Detect which cell encompasses the target text, then output its (x, y) center coordinate. 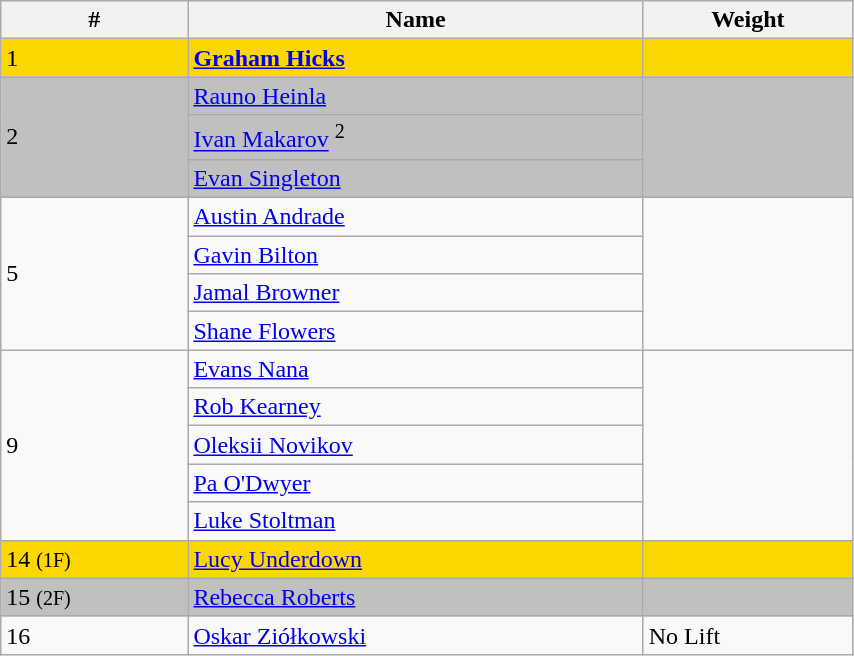
Oleksii Novikov (416, 445)
Jamal Browner (416, 293)
Rebecca Roberts (416, 597)
Ivan Makarov 2 (416, 138)
1 (94, 58)
Austin Andrade (416, 217)
5 (94, 274)
Lucy Underdown (416, 559)
9 (94, 445)
Oskar Ziółkowski (416, 635)
Rauno Heinla (416, 96)
No Lift (748, 635)
2 (94, 138)
Weight (748, 20)
Rob Kearney (416, 407)
# (94, 20)
Graham Hicks (416, 58)
Gavin Bilton (416, 255)
Evan Singleton (416, 178)
16 (94, 635)
Evans Nana (416, 369)
14 (1F) (94, 559)
Luke Stoltman (416, 521)
Name (416, 20)
15 (2F) (94, 597)
Pa O'Dwyer (416, 483)
Shane Flowers (416, 331)
